Detect which cell encompasses the target text, then output its [X, Y] center coordinate. 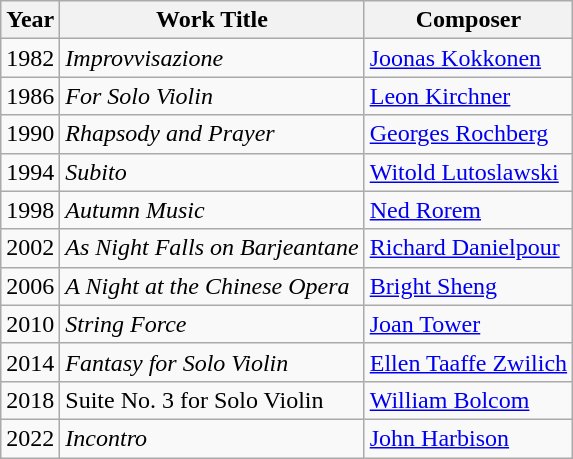
Bright Sheng [468, 286]
1994 [30, 172]
Composer [468, 20]
String Force [212, 324]
Incontro [212, 438]
Witold Lutoslawski [468, 172]
1982 [30, 58]
Georges Rochberg [468, 134]
Joonas Kokkonen [468, 58]
Year [30, 20]
2010 [30, 324]
2006 [30, 286]
2018 [30, 400]
2022 [30, 438]
Suite No. 3 for Solo Violin [212, 400]
For Solo Violin [212, 96]
Fantasy for Solo Violin [212, 362]
Subito [212, 172]
Autumn Music [212, 210]
A Night at the Chinese Opera [212, 286]
William Bolcom [468, 400]
Richard Danielpour [468, 248]
As Night Falls on Barjeantane [212, 248]
John Harbison [468, 438]
2014 [30, 362]
Improvvisazione [212, 58]
Leon Kirchner [468, 96]
1990 [30, 134]
Rhapsody and Prayer [212, 134]
1998 [30, 210]
2002 [30, 248]
1986 [30, 96]
Ned Rorem [468, 210]
Work Title [212, 20]
Ellen Taaffe Zwilich [468, 362]
Joan Tower [468, 324]
